Return the (X, Y) coordinate for the center point of the cell that contains the specified text.  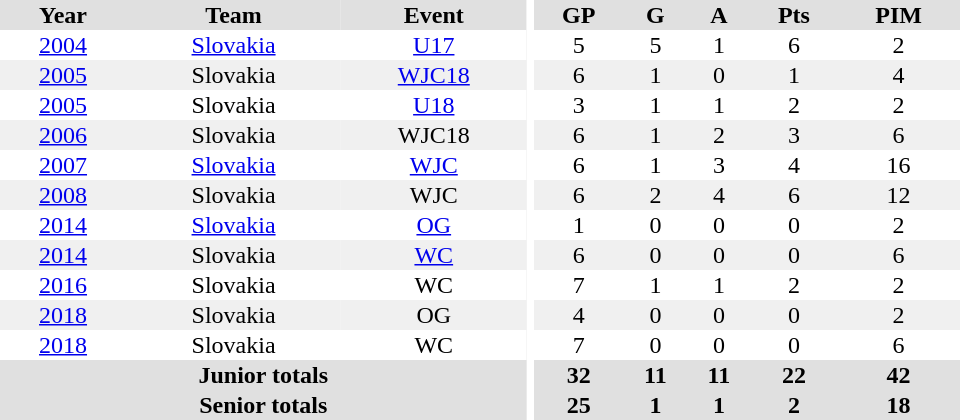
Team (234, 15)
2004 (63, 45)
42 (898, 375)
G (656, 15)
12 (898, 195)
Year (63, 15)
18 (898, 405)
Junior totals (263, 375)
U17 (434, 45)
2008 (63, 195)
Senior totals (263, 405)
Event (434, 15)
22 (794, 375)
PIM (898, 15)
Pts (794, 15)
32 (579, 375)
U18 (434, 105)
A (718, 15)
2007 (63, 165)
25 (579, 405)
16 (898, 165)
2006 (63, 135)
2016 (63, 285)
GP (579, 15)
